Determine the (X, Y) coordinate at the center of the cell enclosing the given text.  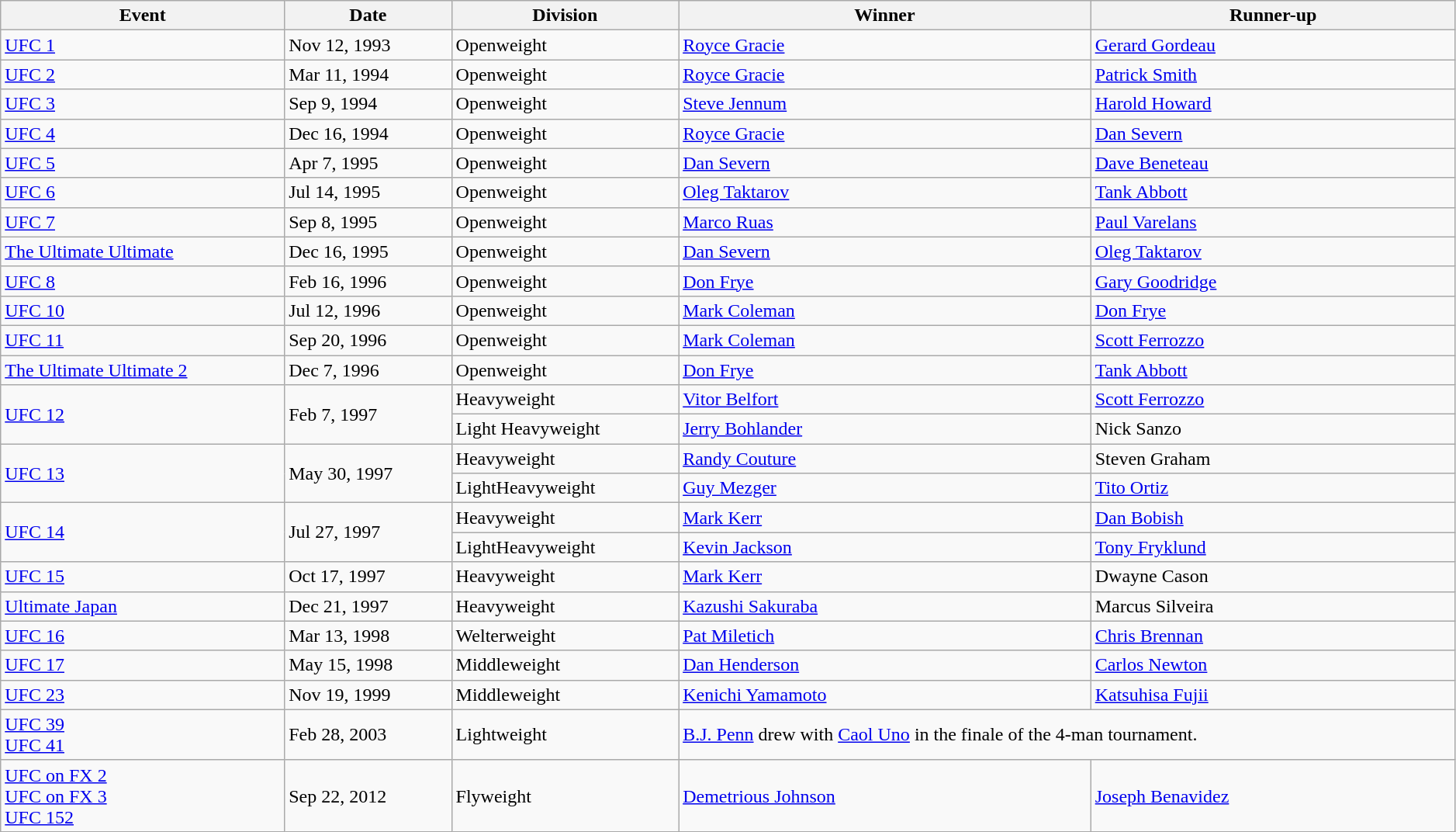
Flyweight (565, 796)
Randy Couture (885, 459)
UFC 1 (143, 45)
Feb 16, 1996 (368, 281)
Jul 14, 1995 (368, 192)
Dwayne Cason (1273, 577)
Chris Brennan (1273, 636)
Kenichi Yamamoto (885, 695)
UFC 6 (143, 192)
The Ultimate Ultimate (143, 251)
UFC 11 (143, 340)
Demetrious Johnson (885, 796)
Kevin Jackson (885, 547)
UFC 3 (143, 104)
Welterweight (565, 636)
UFC 14 (143, 532)
Jul 12, 1996 (368, 310)
UFC 7 (143, 222)
The Ultimate Ultimate 2 (143, 370)
Steven Graham (1273, 459)
Marcus Silveira (1273, 606)
May 15, 1998 (368, 665)
Gerard Gordeau (1273, 45)
Joseph Benavidez (1273, 796)
UFC 5 (143, 163)
Mar 11, 1994 (368, 75)
Carlos Newton (1273, 665)
Paul Varelans (1273, 222)
Kazushi Sakuraba (885, 606)
UFC 16 (143, 636)
Division (565, 16)
Vitor Belfort (885, 400)
Feb 7, 1997 (368, 414)
UFC 23 (143, 695)
Sep 9, 1994 (368, 104)
Apr 7, 1995 (368, 163)
Lightweight (565, 734)
Patrick Smith (1273, 75)
UFC 13 (143, 473)
Steve Jennum (885, 104)
Dan Henderson (885, 665)
Dec 16, 1994 (368, 133)
UFC 17 (143, 665)
Date (368, 16)
UFC 39 UFC 41 (143, 734)
Runner-up (1273, 16)
Oct 17, 1997 (368, 577)
Guy Mezger (885, 488)
UFC 10 (143, 310)
UFC 8 (143, 281)
Jerry Bohlander (885, 429)
Tony Fryklund (1273, 547)
Marco Ruas (885, 222)
Sep 8, 1995 (368, 222)
May 30, 1997 (368, 473)
Event (143, 16)
Dave Beneteau (1273, 163)
Katsuhisa Fujii (1273, 695)
Mar 13, 1998 (368, 636)
B.J. Penn drew with Caol Uno in the finale of the 4-man tournament. (1067, 734)
Harold Howard (1273, 104)
Winner (885, 16)
Gary Goodridge (1273, 281)
UFC 4 (143, 133)
Ultimate Japan (143, 606)
Tito Ortiz (1273, 488)
Nov 19, 1999 (368, 695)
Pat Miletich (885, 636)
Feb 28, 2003 (368, 734)
Nov 12, 1993 (368, 45)
UFC on FX 2 UFC on FX 3 UFC 152 (143, 796)
UFC 12 (143, 414)
Jul 27, 1997 (368, 532)
Dec 16, 1995 (368, 251)
UFC 15 (143, 577)
Nick Sanzo (1273, 429)
Light Heavyweight (565, 429)
Dec 21, 1997 (368, 606)
Dec 7, 1996 (368, 370)
Sep 20, 1996 (368, 340)
UFC 2 (143, 75)
Sep 22, 2012 (368, 796)
Dan Bobish (1273, 518)
